Return (X, Y) of the center of cell containing provided text 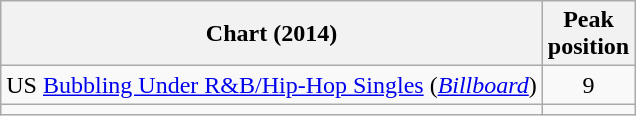
Peakposition (588, 34)
9 (588, 85)
Chart (2014) (272, 34)
US Bubbling Under R&B/Hip-Hop Singles (Billboard) (272, 85)
